For the text-containing cell, return its midpoint in (x, y) coordinate format. 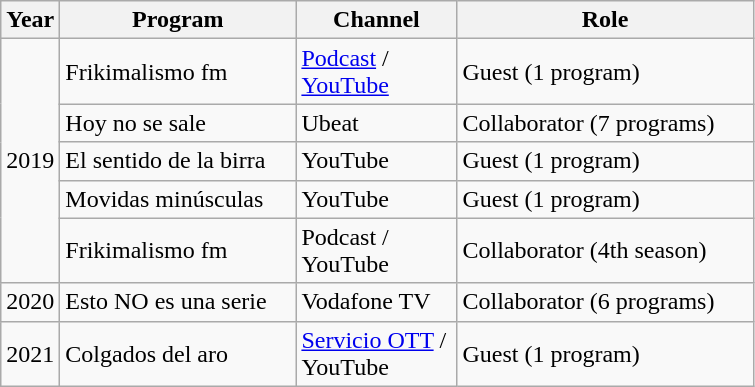
Esto NO es una serie (178, 302)
El sentido de la birra (178, 161)
Collaborator (6 programs) (605, 302)
2020 (30, 302)
Channel (376, 20)
Collaborator (7 programs) (605, 123)
Vodafone TV (376, 302)
2021 (30, 354)
Hoy no se sale (178, 123)
Colgados del aro (178, 354)
Servicio OTT / YouTube (376, 354)
Year (30, 20)
Collaborator (4th season) (605, 250)
Role (605, 20)
2019 (30, 161)
Ubeat (376, 123)
Movidas minúsculas (178, 199)
Program (178, 20)
